Scan for the cell matching the given text and deliver its (X, Y) coordinate at center. 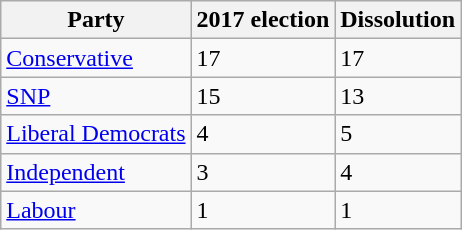
Independent (96, 172)
Conservative (96, 58)
Dissolution (398, 20)
Liberal Democrats (96, 134)
Party (96, 20)
Labour (96, 210)
5 (398, 134)
15 (263, 96)
2017 election (263, 20)
3 (263, 172)
13 (398, 96)
SNP (96, 96)
